Scan for the cell matching the given text and deliver its (x, y) coordinate at center. 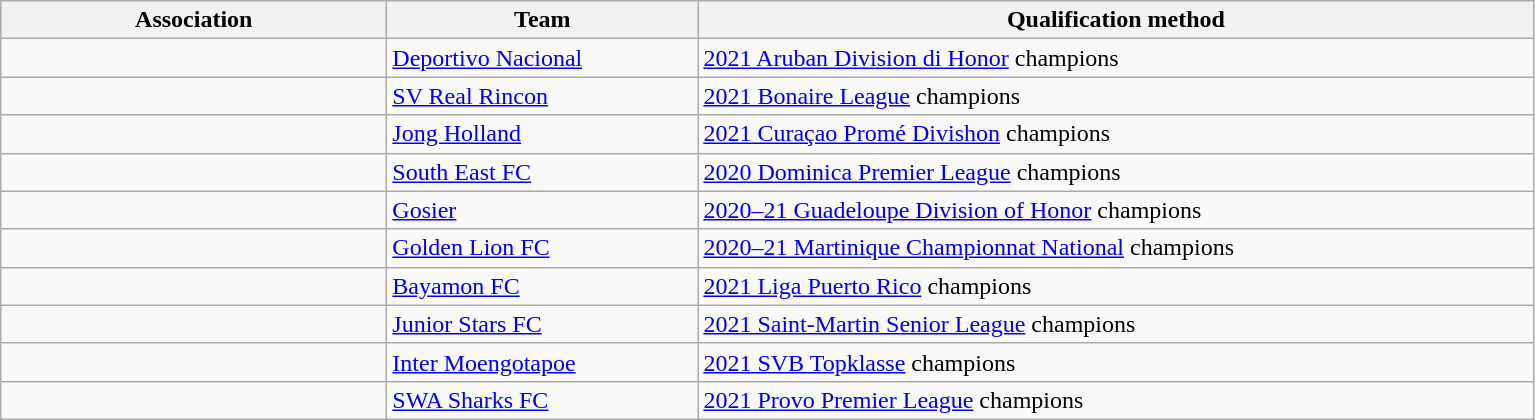
Junior Stars FC (542, 324)
Deportivo Nacional (542, 58)
2021 Aruban Division di Honor champions (1116, 58)
Qualification method (1116, 20)
Team (542, 20)
2021 Provo Premier League champions (1116, 400)
2021 Liga Puerto Rico champions (1116, 286)
Association (194, 20)
South East FC (542, 172)
2020–21 Guadeloupe Division of Honor champions (1116, 210)
2021 Bonaire League champions (1116, 96)
Gosier (542, 210)
Inter Moengotapoe (542, 362)
SWA Sharks FC (542, 400)
Bayamon FC (542, 286)
Golden Lion FC (542, 248)
SV Real Rincon (542, 96)
Jong Holland (542, 134)
2021 Saint-Martin Senior League champions (1116, 324)
2021 Curaçao Promé Divishon champions (1116, 134)
2021 SVB Topklasse champions (1116, 362)
2020 Dominica Premier League champions (1116, 172)
2020–21 Martinique Championnat National champions (1116, 248)
